Return (x, y) of the center of cell containing provided text 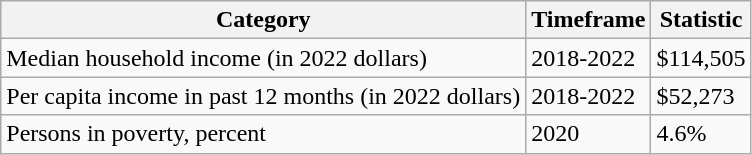
Persons in poverty, percent (264, 134)
Per capita income in past 12 months (in 2022 dollars) (264, 96)
4.6% (701, 134)
Category (264, 20)
$114,505 (701, 58)
Timeframe (588, 20)
Statistic (701, 20)
2020 (588, 134)
Median household income (in 2022 dollars) (264, 58)
$52,273 (701, 96)
